Scan for the cell matching the given text and deliver its [X, Y] coordinate at center. 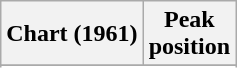
Peak position [189, 34]
Chart (1961) [72, 34]
